Search for the cell housing the specified text and yield its (x, y) center coordinate. 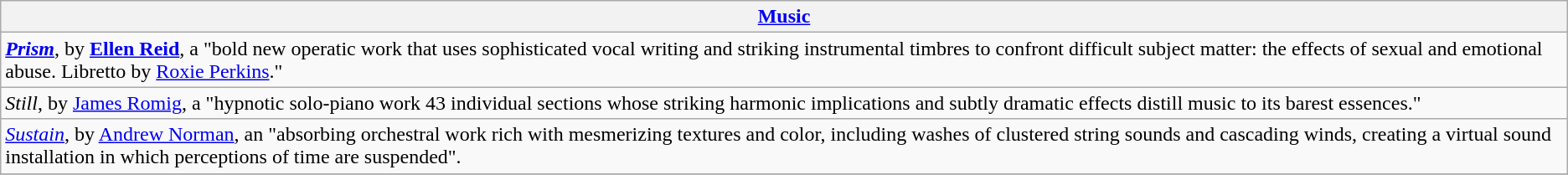
Music (784, 17)
